From the cell containing the given text, extract its center point as [x, y] coordinate. 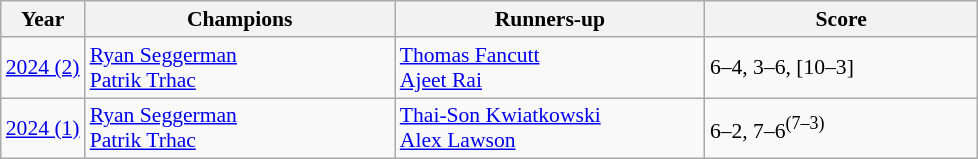
6–2, 7–6(7–3) [842, 128]
Score [842, 19]
6–4, 3–6, [10–3] [842, 68]
Champions [240, 19]
Thai-Son Kwiatkowski Alex Lawson [550, 128]
Runners-up [550, 19]
Thomas Fancutt Ajeet Rai [550, 68]
Year [43, 19]
2024 (1) [43, 128]
2024 (2) [43, 68]
